Search for the cell housing the specified text and yield its [x, y] center coordinate. 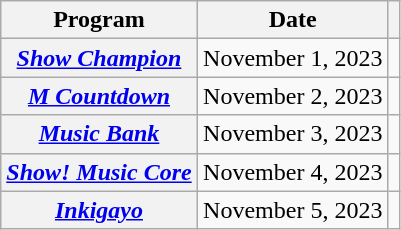
Show! Music Core [99, 172]
Inkigayo [99, 210]
Show Champion [99, 58]
November 3, 2023 [292, 134]
November 2, 2023 [292, 96]
Date [292, 20]
Music Bank [99, 134]
Program [99, 20]
M Countdown [99, 96]
November 5, 2023 [292, 210]
November 4, 2023 [292, 172]
November 1, 2023 [292, 58]
